Scan for the cell matching the given text and deliver its [X, Y] coordinate at center. 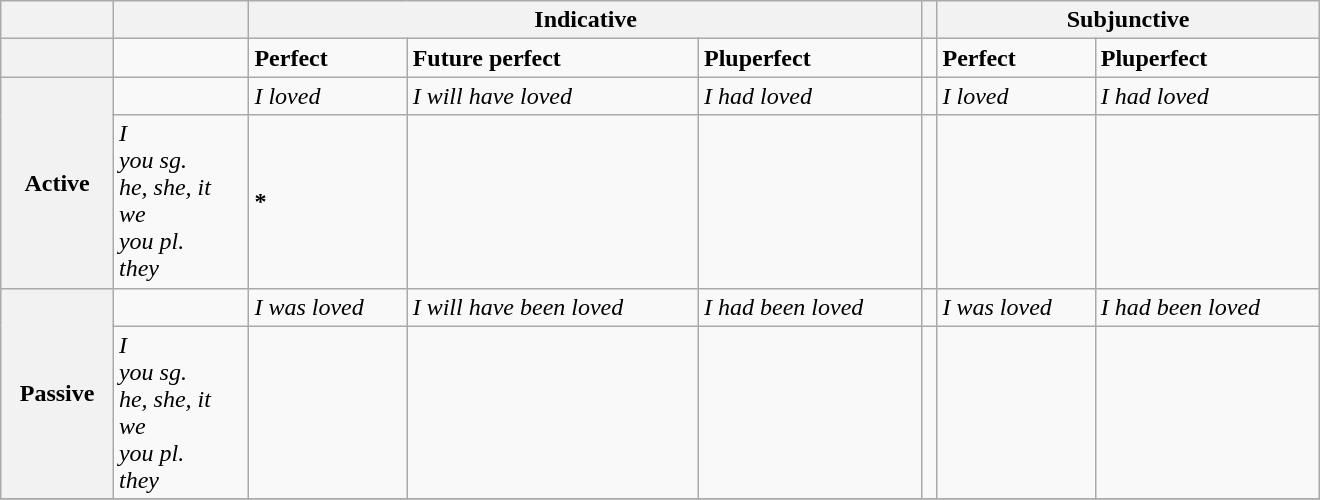
Active [58, 182]
Future perfect [552, 58]
I will have been loved [552, 307]
Subjunctive [1128, 20]
Passive [58, 394]
I will have loved [552, 96]
* [328, 202]
Indicative [586, 20]
